Capture the cell that displays the provided text and extract its [X, Y] central coordinate. 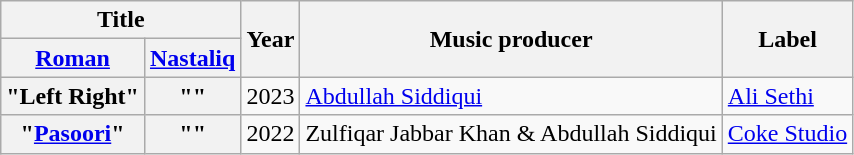
Zulfiqar Jabbar Khan & Abdullah Siddiqui [511, 134]
Coke Studio [787, 134]
Title [121, 20]
Nastaliq [192, 58]
Abdullah Siddiqui [511, 96]
Label [787, 39]
2022 [270, 134]
Music producer [511, 39]
Roman [73, 58]
Ali Sethi [787, 96]
2023 [270, 96]
"Pasoori" [73, 134]
"Left Right" [73, 96]
Year [270, 39]
